Extract the [X, Y] coordinate from the center of the cell holding the provided text.  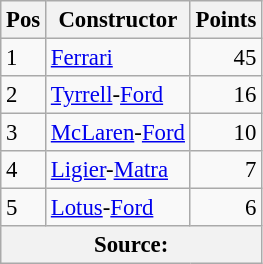
Pos [24, 20]
6 [226, 208]
McLaren-Ford [118, 133]
Ferrari [118, 58]
4 [24, 170]
16 [226, 95]
10 [226, 133]
Lotus-Ford [118, 208]
Constructor [118, 20]
5 [24, 208]
1 [24, 58]
Source: [132, 245]
Ligier-Matra [118, 170]
2 [24, 95]
3 [24, 133]
Points [226, 20]
7 [226, 170]
Tyrrell-Ford [118, 95]
45 [226, 58]
